Identify which cell holds the provided text, then report its (X, Y) central coordinate. 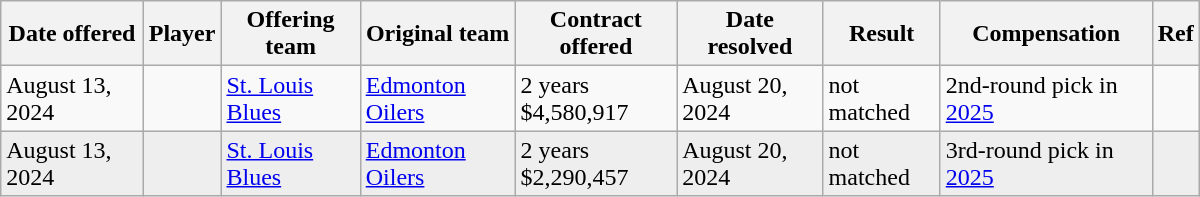
3rd-round pick in 2025 (1046, 164)
Ref (1176, 34)
2 years$2,290,457 (596, 164)
Date offered (72, 34)
Compensation (1046, 34)
Date resolved (750, 34)
2nd-round pick in 2025 (1046, 98)
Offering team (290, 34)
2 years$4,580,917 (596, 98)
Original team (438, 34)
Result (882, 34)
Player (182, 34)
Contract offered (596, 34)
